Pinpoint the cell where the given text exists, returning its [x, y] midpoint coordinate. 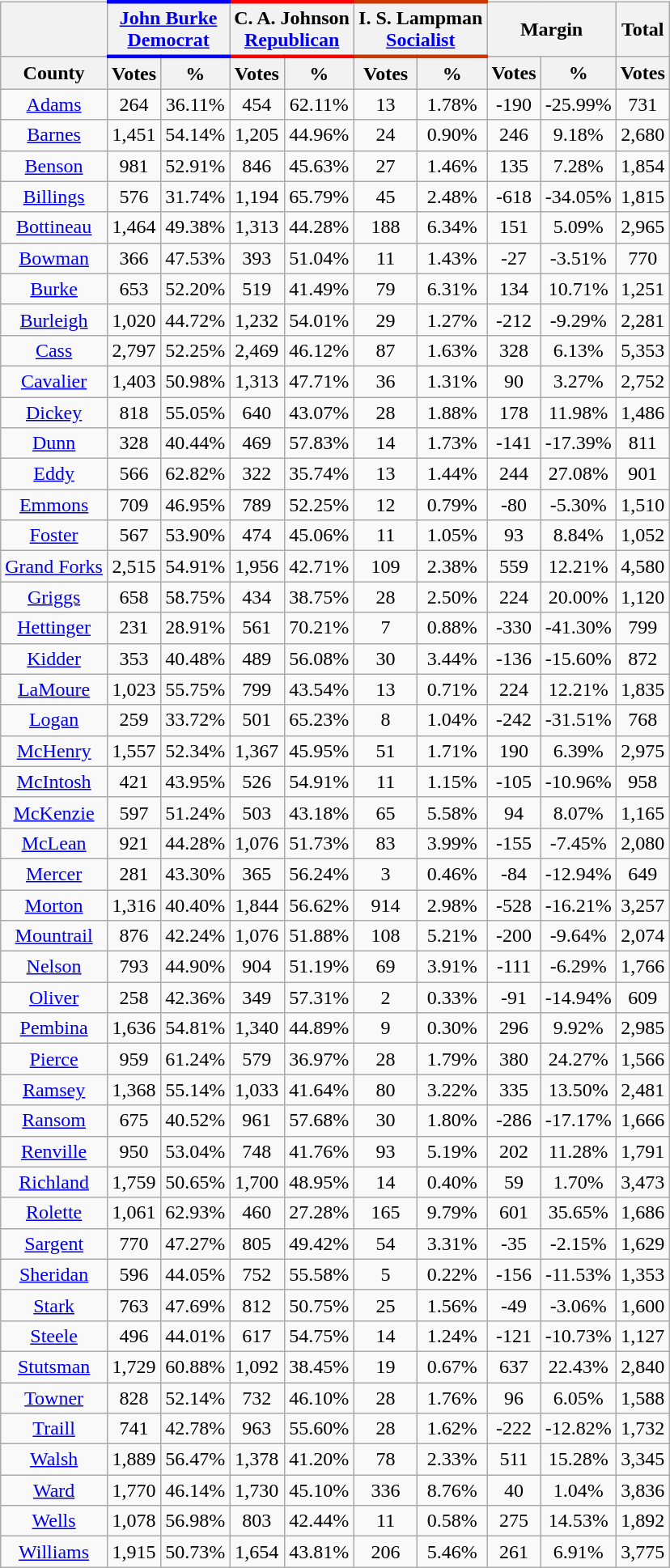
190 [514, 751]
Benson [54, 166]
1,791 [642, 1151]
258 [134, 998]
43.54% [319, 689]
96 [514, 1397]
46.12% [319, 350]
1.71% [452, 751]
261 [514, 1552]
709 [134, 505]
-200 [514, 936]
9.79% [452, 1213]
1,889 [134, 1460]
36.97% [319, 1059]
40 [514, 1490]
2.38% [452, 566]
19 [386, 1367]
47.71% [319, 381]
1,033 [257, 1090]
Cavalier [54, 381]
950 [134, 1151]
2.33% [452, 1460]
44.72% [196, 320]
Ward [54, 1490]
0.33% [452, 998]
2.50% [452, 597]
10.71% [578, 289]
Traill [54, 1429]
43.95% [196, 782]
264 [134, 104]
1.79% [452, 1059]
28.91% [196, 628]
24 [386, 135]
53.90% [196, 536]
Wells [54, 1521]
20.00% [578, 597]
-6.29% [578, 967]
8.84% [578, 536]
349 [257, 998]
1,686 [642, 1213]
Burleigh [54, 320]
566 [134, 474]
2,840 [642, 1367]
51.73% [319, 843]
-141 [514, 443]
763 [134, 1305]
1,636 [134, 1028]
675 [134, 1121]
50.73% [196, 1552]
LaMoure [54, 689]
731 [642, 104]
31.74% [196, 197]
-286 [514, 1121]
56.62% [319, 905]
45.95% [319, 751]
1.56% [452, 1305]
Towner [54, 1397]
206 [386, 1552]
44.01% [196, 1336]
Eddy [54, 474]
51 [386, 751]
-91 [514, 998]
49.38% [196, 227]
-136 [514, 659]
963 [257, 1429]
4,580 [642, 566]
3.91% [452, 967]
-10.96% [578, 782]
55.60% [319, 1429]
3,257 [642, 905]
44.89% [319, 1028]
244 [514, 474]
501 [257, 720]
1,061 [134, 1213]
637 [514, 1367]
9.18% [578, 135]
50.98% [196, 381]
42.24% [196, 936]
-12.82% [578, 1429]
3,836 [642, 1490]
2,074 [642, 936]
56.08% [319, 659]
-5.30% [578, 505]
36 [386, 381]
42.36% [196, 998]
872 [642, 659]
44.05% [196, 1274]
805 [257, 1244]
Richland [54, 1182]
335 [514, 1090]
6.05% [578, 1397]
519 [257, 289]
503 [257, 812]
43.81% [319, 1552]
134 [514, 289]
-3.06% [578, 1305]
-84 [514, 874]
48.95% [319, 1182]
596 [134, 1274]
6.34% [452, 227]
904 [257, 967]
83 [386, 843]
1.63% [452, 350]
65.23% [319, 720]
40.48% [196, 659]
46.95% [196, 505]
56.98% [196, 1521]
1,732 [642, 1429]
-7.45% [578, 843]
-528 [514, 905]
Griggs [54, 597]
811 [642, 443]
Kidder [54, 659]
-618 [514, 197]
1,770 [134, 1490]
49.42% [319, 1244]
57.83% [319, 443]
109 [386, 566]
0.90% [452, 135]
959 [134, 1059]
741 [134, 1429]
40.52% [196, 1121]
366 [134, 258]
1.70% [578, 1182]
1,120 [642, 597]
46.14% [196, 1490]
2.48% [452, 197]
94 [514, 812]
-14.94% [578, 998]
-111 [514, 967]
-155 [514, 843]
3,345 [642, 1460]
2,975 [642, 751]
259 [134, 720]
33.72% [196, 720]
-10.73% [578, 1336]
0.79% [452, 505]
1,316 [134, 905]
54.75% [319, 1336]
-80 [514, 505]
55.75% [196, 689]
Dickey [54, 412]
Nelson [54, 967]
52.91% [196, 166]
828 [134, 1397]
54.81% [196, 1028]
Stark [54, 1305]
108 [386, 936]
59 [514, 1182]
5.58% [452, 812]
2,281 [642, 320]
8.07% [578, 812]
0.30% [452, 1028]
1,251 [642, 289]
1,815 [642, 197]
336 [386, 1490]
7.28% [578, 166]
597 [134, 812]
-15.60% [578, 659]
52.14% [196, 1397]
2.98% [452, 905]
1,165 [642, 812]
79 [386, 289]
-49 [514, 1305]
45.63% [319, 166]
43.18% [319, 812]
3.31% [452, 1244]
9 [386, 1028]
789 [257, 505]
14.53% [578, 1521]
1,766 [642, 967]
-27 [514, 258]
58.75% [196, 597]
County [54, 73]
22.43% [578, 1367]
526 [257, 782]
609 [642, 998]
12 [386, 505]
-25.99% [578, 104]
1,588 [642, 1397]
29 [386, 320]
-222 [514, 1429]
Sargent [54, 1244]
1,566 [642, 1059]
732 [257, 1397]
8.76% [452, 1490]
Williams [54, 1552]
1.78% [452, 104]
640 [257, 412]
1.15% [452, 782]
41.20% [319, 1460]
567 [134, 536]
11.98% [578, 412]
1,854 [642, 166]
1,353 [642, 1274]
-34.05% [578, 197]
45 [386, 197]
5.46% [452, 1552]
1,232 [257, 320]
434 [257, 597]
0.22% [452, 1274]
3,473 [642, 1182]
0.40% [452, 1182]
-242 [514, 720]
-31.51% [578, 720]
65 [386, 812]
-12.94% [578, 874]
Margin [552, 29]
41.76% [319, 1151]
McLean [54, 843]
231 [134, 628]
Bowman [54, 258]
Foster [54, 536]
579 [257, 1059]
561 [257, 628]
51.19% [319, 967]
151 [514, 227]
9.92% [578, 1028]
296 [514, 1028]
1,486 [642, 412]
51.04% [319, 258]
Cass [54, 350]
601 [514, 1213]
-41.30% [578, 628]
62.82% [196, 474]
511 [514, 1460]
5.09% [578, 227]
1,629 [642, 1244]
6.39% [578, 751]
246 [514, 135]
1,464 [134, 227]
1,835 [642, 689]
1.05% [452, 536]
1,892 [642, 1521]
958 [642, 782]
1,194 [257, 197]
Oliver [54, 998]
Logan [54, 720]
3.99% [452, 843]
1,092 [257, 1367]
1,340 [257, 1028]
1,844 [257, 905]
1,127 [642, 1336]
35.65% [578, 1213]
961 [257, 1121]
-330 [514, 628]
188 [386, 227]
47.27% [196, 1244]
2,469 [257, 350]
365 [257, 874]
576 [134, 197]
55.05% [196, 412]
-212 [514, 320]
559 [514, 566]
454 [257, 104]
178 [514, 412]
914 [386, 905]
2,481 [642, 1090]
57.68% [319, 1121]
I. S. LampmanSocialist [421, 29]
50.75% [319, 1305]
353 [134, 659]
5,353 [642, 350]
469 [257, 443]
44.96% [319, 135]
0.58% [452, 1521]
56.24% [319, 874]
Burke [54, 289]
1,729 [134, 1367]
55.58% [319, 1274]
-121 [514, 1336]
653 [134, 289]
42.44% [319, 1521]
1.31% [452, 381]
62.93% [196, 1213]
3,775 [642, 1552]
1,666 [642, 1121]
421 [134, 782]
-156 [514, 1274]
-2.15% [578, 1244]
Dunn [54, 443]
1,700 [257, 1182]
27.08% [578, 474]
McKenzie [54, 812]
78 [386, 1460]
Barnes [54, 135]
Morton [54, 905]
38.45% [319, 1367]
46.10% [319, 1397]
Sheridan [54, 1274]
57.31% [319, 998]
80 [386, 1090]
322 [257, 474]
793 [134, 967]
Renville [54, 1151]
-190 [514, 104]
27 [386, 166]
1,378 [257, 1460]
748 [257, 1151]
38.75% [319, 597]
901 [642, 474]
2,680 [642, 135]
658 [134, 597]
87 [386, 350]
-9.29% [578, 320]
54.14% [196, 135]
47.53% [196, 258]
-35 [514, 1244]
7 [386, 628]
0.67% [452, 1367]
2,965 [642, 227]
Pembina [54, 1028]
1,205 [257, 135]
1,052 [642, 536]
25 [386, 1305]
1.24% [452, 1336]
Adams [54, 104]
1.27% [452, 320]
1,451 [134, 135]
803 [257, 1521]
1,730 [257, 1490]
-105 [514, 782]
6.31% [452, 289]
54 [386, 1244]
165 [386, 1213]
24.27% [578, 1059]
876 [134, 936]
60.88% [196, 1367]
Stutsman [54, 1367]
1.46% [452, 166]
5.21% [452, 936]
McIntosh [54, 782]
Bottineau [54, 227]
C. A. JohnsonRepublican [292, 29]
Hettinger [54, 628]
3.44% [452, 659]
90 [514, 381]
McHenry [54, 751]
1.73% [452, 443]
50.65% [196, 1182]
56.47% [196, 1460]
1,403 [134, 381]
818 [134, 412]
John BurkeDemocrat [168, 29]
3 [386, 874]
496 [134, 1336]
42.78% [196, 1429]
Ramsey [54, 1090]
2,752 [642, 381]
35.74% [319, 474]
Billings [54, 197]
15.28% [578, 1460]
1,510 [642, 505]
5.19% [452, 1151]
281 [134, 874]
Ransom [54, 1121]
380 [514, 1059]
5 [386, 1274]
489 [257, 659]
44.90% [196, 967]
135 [514, 166]
-17.17% [578, 1121]
1,956 [257, 566]
54.01% [319, 320]
1.76% [452, 1397]
40.44% [196, 443]
6.91% [578, 1552]
846 [257, 166]
0.46% [452, 874]
1,915 [134, 1552]
1.62% [452, 1429]
-16.21% [578, 905]
27.28% [319, 1213]
1.80% [452, 1121]
-9.64% [578, 936]
51.24% [196, 812]
65.79% [319, 197]
2,797 [134, 350]
-3.51% [578, 258]
45.10% [319, 1490]
40.40% [196, 905]
1,023 [134, 689]
1.43% [452, 258]
8 [386, 720]
2,985 [642, 1028]
69 [386, 967]
13.50% [578, 1090]
393 [257, 258]
2,080 [642, 843]
11.28% [578, 1151]
1,367 [257, 751]
Walsh [54, 1460]
47.69% [196, 1305]
921 [134, 843]
52.34% [196, 751]
Grand Forks [54, 566]
Steele [54, 1336]
2 [386, 998]
Rolette [54, 1213]
61.24% [196, 1059]
460 [257, 1213]
Emmons [54, 505]
812 [257, 1305]
Pierce [54, 1059]
-11.53% [578, 1274]
1,368 [134, 1090]
474 [257, 536]
0.71% [452, 689]
0.88% [452, 628]
1.88% [452, 412]
768 [642, 720]
70.21% [319, 628]
981 [134, 166]
2,515 [134, 566]
-17.39% [578, 443]
1,078 [134, 1521]
Total [642, 29]
41.64% [319, 1090]
45.06% [319, 536]
62.11% [319, 104]
1,600 [642, 1305]
649 [642, 874]
52.20% [196, 289]
1,020 [134, 320]
36.11% [196, 104]
Mountrail [54, 936]
1,759 [134, 1182]
752 [257, 1274]
1,557 [134, 751]
43.07% [319, 412]
1,654 [257, 1552]
275 [514, 1521]
617 [257, 1336]
53.04% [196, 1151]
55.14% [196, 1090]
3.27% [578, 381]
43.30% [196, 874]
3.22% [452, 1090]
202 [514, 1151]
6.13% [578, 350]
42.71% [319, 566]
41.49% [319, 289]
51.88% [319, 936]
1.44% [452, 474]
Mercer [54, 874]
